Return (x, y) of the center of cell containing provided text 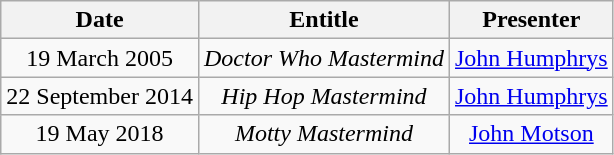
Hip Hop Mastermind (324, 96)
Presenter (531, 20)
Date (100, 20)
19 May 2018 (100, 134)
John Motson (531, 134)
Entitle (324, 20)
19 March 2005 (100, 58)
22 September 2014 (100, 96)
Motty Mastermind (324, 134)
Doctor Who Mastermind (324, 58)
